Detect which cell encompasses the target text, then output its [x, y] center coordinate. 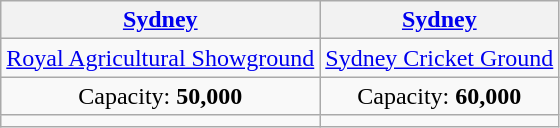
Royal Agricultural Showground [160, 58]
Capacity: 60,000 [440, 96]
Capacity: 50,000 [160, 96]
Sydney Cricket Ground [440, 58]
